Scan for the cell matching the given text and deliver its (x, y) coordinate at center. 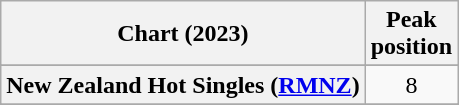
Chart (2023) (183, 34)
New Zealand Hot Singles (RMNZ) (183, 85)
Peakposition (411, 34)
8 (411, 85)
